Find where the given text appears and provide that cell's center as [X, Y] coordinate. 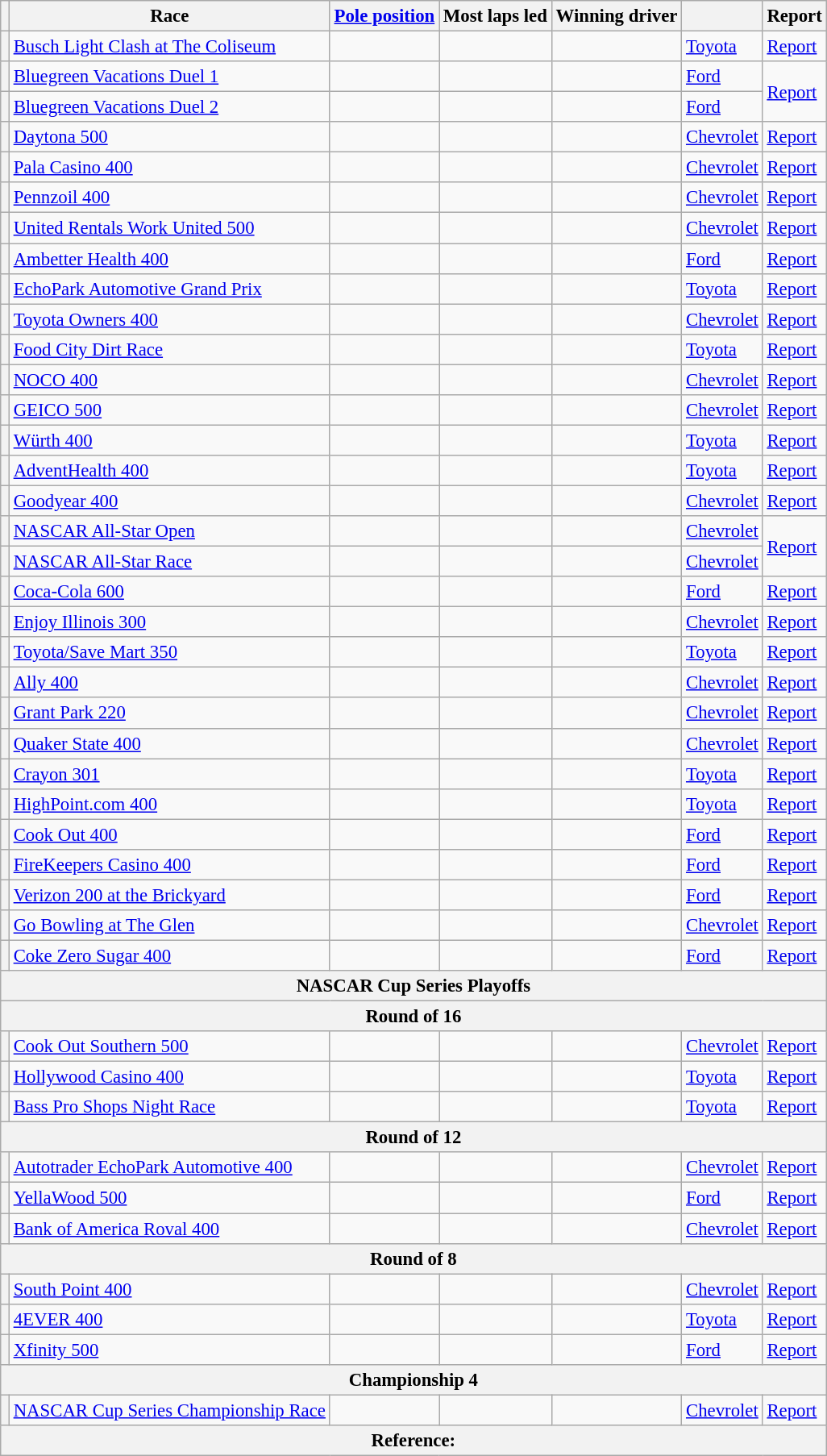
Pennzoil 400 [169, 198]
YellaWood 500 [169, 1198]
Food City Dirt Race [169, 349]
Grant Park 220 [169, 713]
South Point 400 [169, 1289]
NASCAR All-Star Race [169, 562]
Winning driver [616, 16]
Race [169, 16]
Go Bowling at The Glen [169, 926]
Würth 400 [169, 440]
Round of 8 [413, 1258]
Bluegreen Vacations Duel 1 [169, 77]
Quaker State 400 [169, 743]
Cook Out 400 [169, 834]
HighPoint.com 400 [169, 804]
Cook Out Southern 500 [169, 1046]
Xfinity 500 [169, 1350]
Bank of America Roval 400 [169, 1229]
NASCAR Cup Series Championship Race [169, 1410]
Coca-Cola 600 [169, 592]
FireKeepers Casino 400 [169, 865]
United Rentals Work United 500 [169, 228]
Round of 16 [413, 1017]
Goodyear 400 [169, 501]
GEICO 500 [169, 410]
Championship 4 [413, 1380]
Busch Light Clash at The Coliseum [169, 47]
Toyota/Save Mart 350 [169, 652]
Pole position [384, 16]
Bass Pro Shops Night Race [169, 1107]
Ally 400 [169, 683]
Round of 12 [413, 1138]
Ambetter Health 400 [169, 259]
NOCO 400 [169, 380]
4EVER 400 [169, 1319]
Pala Casino 400 [169, 168]
Hollywood Casino 400 [169, 1077]
NASCAR Cup Series Playoffs [413, 986]
EchoPark Automotive Grand Prix [169, 289]
Daytona 500 [169, 137]
Verizon 200 at the Brickyard [169, 895]
Bluegreen Vacations Duel 2 [169, 107]
Enjoy Illinois 300 [169, 622]
Reference: [413, 1441]
Most laps led [495, 16]
AdventHealth 400 [169, 471]
NASCAR All-Star Open [169, 531]
Crayon 301 [169, 774]
Autotrader EchoPark Automotive 400 [169, 1168]
Coke Zero Sugar 400 [169, 955]
Toyota Owners 400 [169, 319]
